Locate the cell with the specified text and output its [x, y] center coordinate. 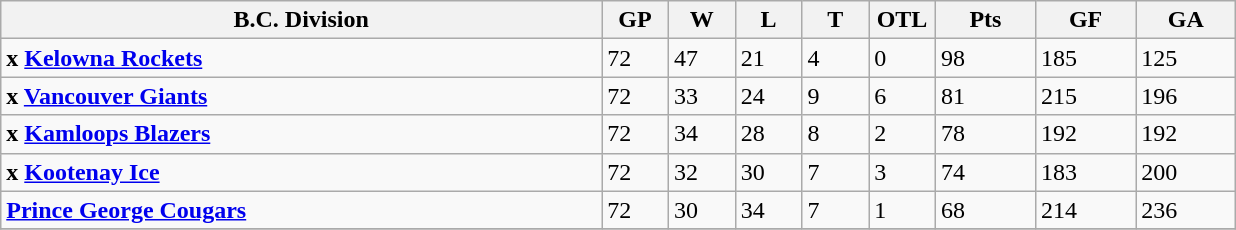
GP [636, 20]
1 [902, 210]
32 [702, 172]
OTL [902, 20]
28 [768, 134]
x Kamloops Blazers [302, 134]
24 [768, 96]
236 [1186, 210]
185 [1086, 58]
3 [902, 172]
8 [836, 134]
0 [902, 58]
21 [768, 58]
6 [902, 96]
x Kootenay Ice [302, 172]
214 [1086, 210]
98 [985, 58]
125 [1186, 58]
x Vancouver Giants [302, 96]
68 [985, 210]
B.C. Division [302, 20]
78 [985, 134]
81 [985, 96]
196 [1186, 96]
9 [836, 96]
47 [702, 58]
L [768, 20]
2 [902, 134]
183 [1086, 172]
GF [1086, 20]
Prince George Cougars [302, 210]
74 [985, 172]
200 [1186, 172]
Pts [985, 20]
215 [1086, 96]
GA [1186, 20]
x Kelowna Rockets [302, 58]
T [836, 20]
4 [836, 58]
33 [702, 96]
W [702, 20]
